Detect which cell encompasses the target text, then output its [x, y] center coordinate. 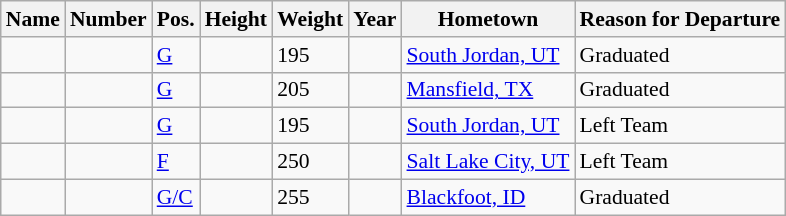
250 [310, 162]
Year [374, 19]
Reason for Departure [680, 19]
Blackfoot, ID [488, 197]
Pos. [176, 19]
Mansfield, TX [488, 90]
255 [310, 197]
G/C [176, 197]
Hometown [488, 19]
Salt Lake City, UT [488, 162]
Name [33, 19]
205 [310, 90]
Number [108, 19]
F [176, 162]
Weight [310, 19]
Height [236, 19]
